Detect which cell encompasses the target text, then output its (X, Y) center coordinate. 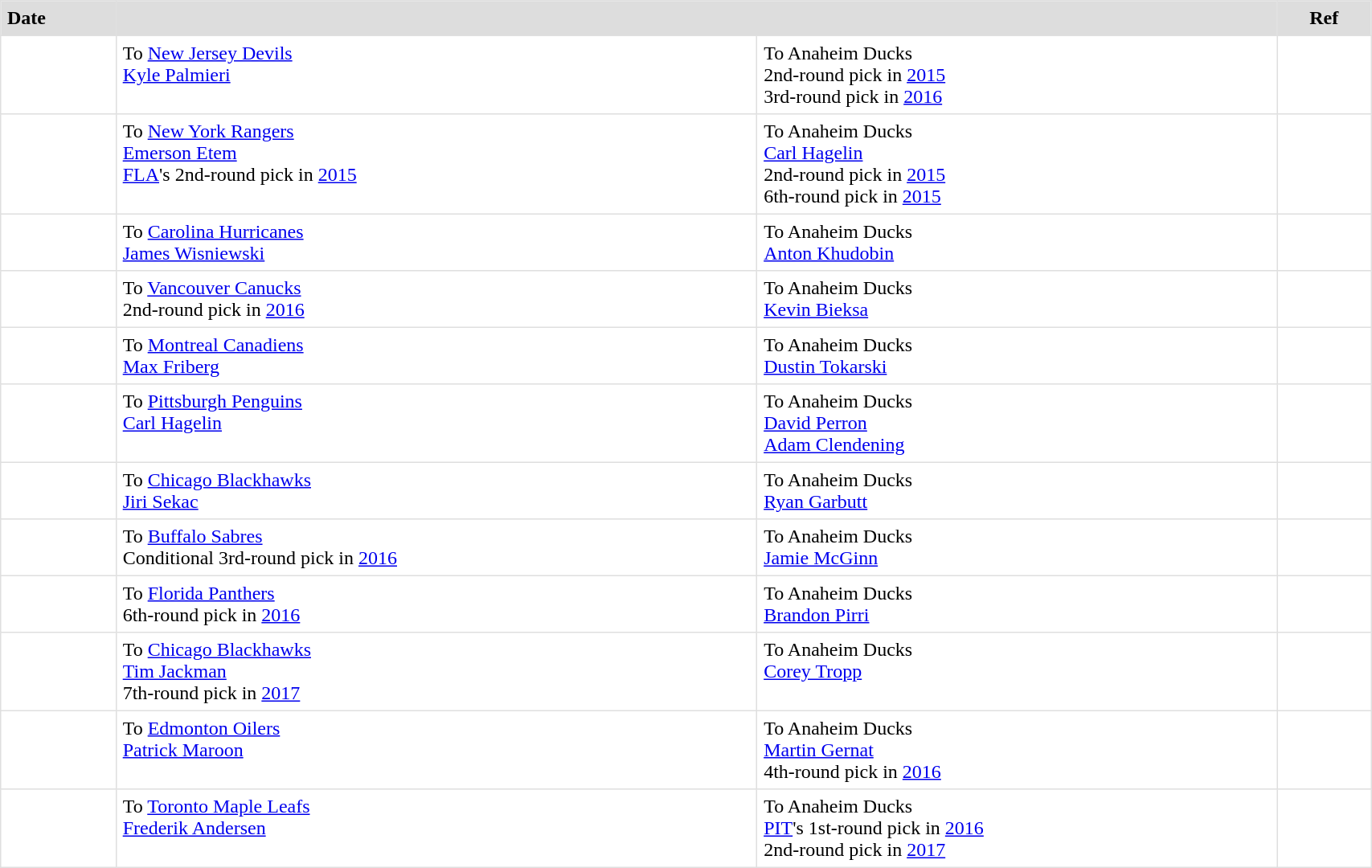
To Toronto Maple LeafsFrederik Andersen (436, 829)
To Carolina HurricanesJames Wisniewski (436, 242)
To Chicago BlackhawksTim Jackman7th-round pick in 2017 (436, 672)
To Anaheim DucksKevin Bieksa (1018, 299)
To Anaheim DucksCorey Tropp (1018, 672)
To Montreal CanadiensMax Friberg (436, 355)
To Chicago BlackhawksJiri Sekac (436, 490)
To Anaheim DucksAnton Khudobin (1018, 242)
To Florida Panthers6th-round pick in 2016 (436, 604)
Ref (1325, 18)
To Edmonton OilersPatrick Maroon (436, 750)
To Anaheim DucksDustin Tokarski (1018, 355)
To Buffalo SabresConditional 3rd-round pick in 2016 (436, 547)
To Anaheim DucksDavid PerronAdam Clendening (1018, 424)
To Anaheim DucksMartin Gernat4th-round pick in 2016 (1018, 750)
To Anaheim DucksPIT's 1st-round pick in 20162nd-round pick in 2017 (1018, 829)
To Anaheim Ducks2nd-round pick in 20153rd-round pick in 2016 (1018, 75)
To New Jersey DevilsKyle Palmieri (436, 75)
To Anaheim DucksRyan Garbutt (1018, 490)
To Anaheim DucksBrandon Pirri (1018, 604)
To New York RangersEmerson EtemFLA's 2nd-round pick in 2015 (436, 164)
To Pittsburgh PenguinsCarl Hagelin (436, 424)
To Anaheim DucksCarl Hagelin2nd-round pick in 20156th-round pick in 2015 (1018, 164)
To Vancouver Canucks2nd-round pick in 2016 (436, 299)
To Anaheim DucksJamie McGinn (1018, 547)
Date (59, 18)
